Find where the given text appears and provide that cell's center as (X, Y) coordinate. 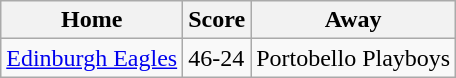
Portobello Playboys (354, 58)
46-24 (217, 58)
Home (92, 20)
Edinburgh Eagles (92, 58)
Away (354, 20)
Score (217, 20)
